Scan for the cell matching the given text and deliver its [x, y] coordinate at center. 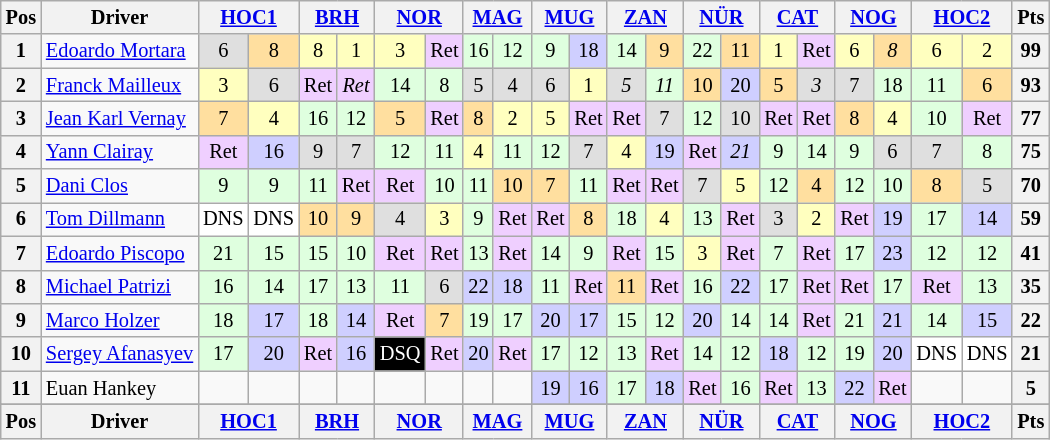
Edoardo Piscopo [120, 253]
75 [1030, 152]
Jean Karl Vernay [120, 118]
Yann Clairay [120, 152]
Tom Dillmann [120, 219]
Edoardo Mortara [120, 51]
Michael Patrizi [120, 287]
Franck Mailleux [120, 85]
Sergey Afanasyev [120, 354]
77 [1030, 118]
41 [1030, 253]
70 [1030, 186]
93 [1030, 85]
Dani Clos [120, 186]
DSQ [400, 354]
99 [1030, 51]
Marco Holzer [120, 320]
Euan Hankey [120, 388]
59 [1030, 219]
35 [1030, 287]
23 [892, 253]
